Scan for the cell matching the given text and deliver its (X, Y) coordinate at center. 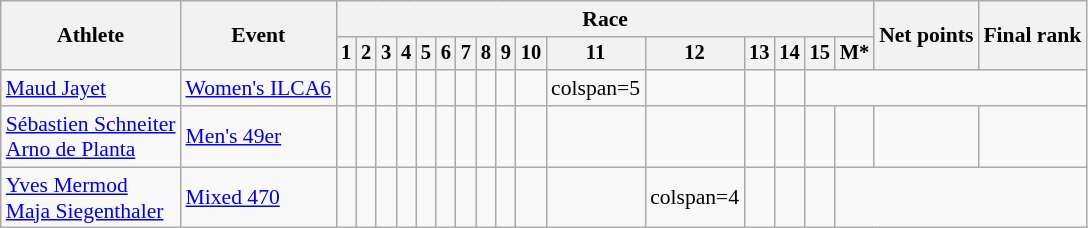
Final rank (1032, 36)
14 (789, 54)
Mixed 470 (259, 198)
5 (426, 54)
13 (759, 54)
2 (366, 54)
12 (694, 54)
Race (605, 19)
colspan=4 (694, 198)
1 (346, 54)
colspan=5 (596, 88)
M* (854, 54)
Maud Jayet (91, 88)
6 (446, 54)
Yves MermodMaja Siegenthaler (91, 198)
15 (820, 54)
7 (466, 54)
Event (259, 36)
10 (531, 54)
Athlete (91, 36)
4 (406, 54)
Net points (926, 36)
3 (386, 54)
Sébastien SchneiterArno de Planta (91, 136)
8 (486, 54)
11 (596, 54)
Women's ILCA6 (259, 88)
9 (506, 54)
Men's 49er (259, 136)
